Pinpoint the cell where the given text exists, returning its [x, y] midpoint coordinate. 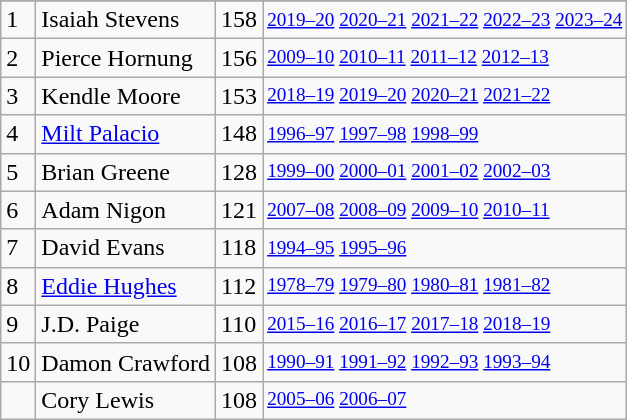
156 [240, 58]
2019–20 2020–21 2021–22 2022–23 2023–24 [445, 20]
128 [240, 172]
5 [18, 172]
2018–19 2019–20 2020–21 2021–22 [445, 96]
10 [18, 362]
7 [18, 248]
112 [240, 286]
118 [240, 248]
J.D. Paige [126, 324]
David Evans [126, 248]
1990–91 1991–92 1992–93 1993–94 [445, 362]
158 [240, 20]
2009–10 2010–11 2011–12 2012–13 [445, 58]
8 [18, 286]
9 [18, 324]
Cory Lewis [126, 400]
Adam Nigon [126, 210]
Milt Palacio [126, 134]
3 [18, 96]
1999–00 2000–01 2001–02 2002–03 [445, 172]
148 [240, 134]
Pierce Hornung [126, 58]
1 [18, 20]
153 [240, 96]
2007–08 2008–09 2009–10 2010–11 [445, 210]
Isaiah Stevens [126, 20]
6 [18, 210]
121 [240, 210]
Kendle Moore [126, 96]
1994–95 1995–96 [445, 248]
4 [18, 134]
Damon Crawford [126, 362]
Eddie Hughes [126, 286]
1996–97 1997–98 1998–99 [445, 134]
110 [240, 324]
2005–06 2006–07 [445, 400]
1978–79 1979–80 1980–81 1981–82 [445, 286]
Brian Greene [126, 172]
2015–16 2016–17 2017–18 2018–19 [445, 324]
2 [18, 58]
